Return the [x, y] coordinate for the center point of the cell that contains the specified text.  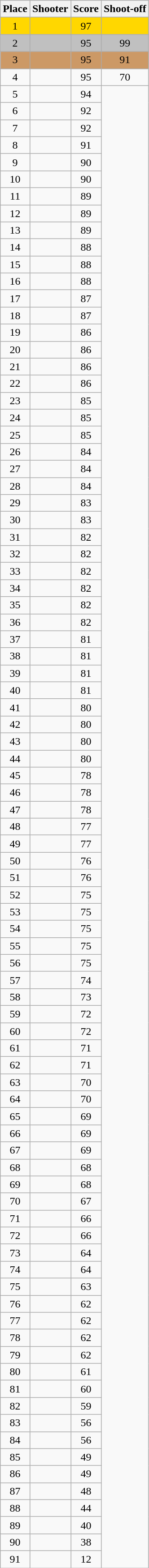
52 [15, 895]
27 [15, 469]
26 [15, 452]
41 [15, 707]
17 [15, 299]
13 [15, 231]
33 [15, 571]
58 [15, 997]
28 [15, 486]
32 [15, 554]
21 [15, 367]
65 [15, 1116]
16 [15, 282]
4 [15, 77]
19 [15, 333]
5 [15, 94]
79 [15, 1355]
36 [15, 622]
97 [86, 26]
18 [15, 316]
20 [15, 350]
99 [125, 43]
34 [15, 588]
9 [15, 162]
Score [86, 9]
55 [15, 946]
Shooter [50, 9]
37 [15, 639]
11 [15, 196]
1 [15, 26]
35 [15, 605]
2 [15, 43]
54 [15, 929]
50 [15, 861]
43 [15, 741]
31 [15, 537]
24 [15, 418]
Place [15, 9]
23 [15, 401]
15 [15, 265]
22 [15, 384]
53 [15, 912]
7 [15, 128]
14 [15, 248]
47 [15, 810]
3 [15, 60]
57 [15, 980]
6 [15, 111]
29 [15, 503]
51 [15, 878]
94 [86, 94]
45 [15, 776]
Shoot-off [125, 9]
39 [15, 673]
8 [15, 145]
46 [15, 793]
25 [15, 435]
10 [15, 179]
42 [15, 724]
30 [15, 520]
